Identify which cell holds the provided text, then report its [x, y] central coordinate. 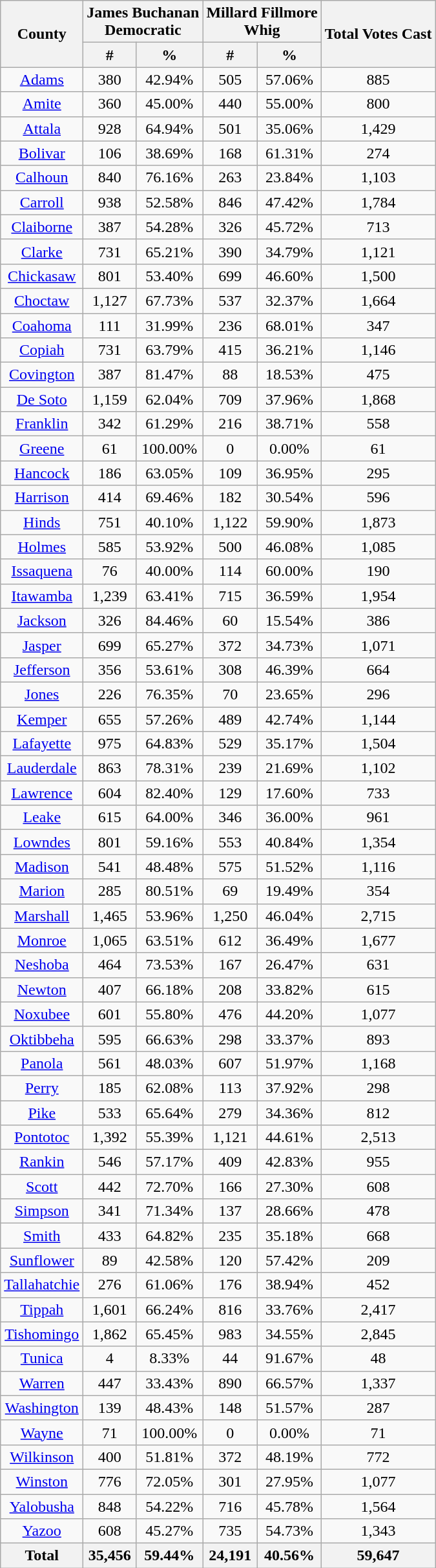
715 [230, 596]
57.17% [169, 1162]
185 [110, 1088]
553 [230, 842]
186 [110, 473]
109 [230, 473]
35.17% [289, 744]
129 [230, 793]
938 [110, 202]
County [42, 34]
800 [379, 104]
1,873 [379, 522]
106 [110, 153]
Noxubee [42, 1014]
Madison [42, 867]
40.84% [289, 842]
111 [110, 325]
59,647 [379, 1556]
Total Votes Cast [379, 34]
478 [379, 1211]
Scott [42, 1187]
42.74% [289, 719]
65.64% [169, 1112]
66.57% [289, 1383]
44.61% [289, 1138]
433 [110, 1236]
38.94% [289, 1285]
Marshall [42, 916]
216 [230, 424]
Leake [42, 818]
347 [379, 325]
1,085 [379, 547]
44 [230, 1359]
30.54% [289, 498]
208 [230, 990]
182 [230, 498]
21.69% [289, 768]
55.39% [169, 1138]
26.47% [289, 965]
63.51% [169, 940]
Hancock [42, 473]
239 [230, 768]
607 [230, 1063]
114 [230, 571]
24,191 [230, 1556]
Perry [42, 1088]
Winston [42, 1481]
120 [230, 1260]
48.48% [169, 867]
2,513 [379, 1138]
812 [379, 1112]
Warren [42, 1383]
James BuchananDemocratic [143, 22]
668 [379, 1236]
57.06% [289, 79]
34.79% [289, 251]
716 [230, 1507]
Carroll [42, 202]
Franklin [42, 424]
42.58% [169, 1260]
68.01% [289, 325]
38.71% [289, 424]
61.31% [289, 153]
Jones [42, 694]
546 [110, 1162]
33.37% [289, 1039]
Covington [42, 375]
Neshoba [42, 965]
40.56% [289, 1556]
440 [230, 104]
36.59% [289, 596]
Tunica [42, 1359]
442 [110, 1187]
69.46% [169, 498]
585 [110, 547]
81.47% [169, 375]
34.73% [289, 645]
1,127 [110, 301]
Oktibbeha [42, 1039]
48 [379, 1359]
226 [110, 694]
Attala [42, 129]
1,954 [379, 596]
Rankin [42, 1162]
61.06% [169, 1285]
45.72% [289, 227]
44.20% [289, 1014]
390 [230, 251]
575 [230, 867]
48.19% [289, 1457]
Kemper [42, 719]
Pike [42, 1112]
Lauderdale [42, 768]
Smith [42, 1236]
595 [110, 1039]
Millard FillmoreWhig [262, 22]
54.22% [169, 1507]
45.27% [169, 1531]
1,116 [379, 867]
89 [110, 1260]
Yalobusha [42, 1507]
Amite [42, 104]
35.18% [289, 1236]
88 [230, 375]
82.40% [169, 793]
529 [230, 744]
Marion [42, 891]
1,144 [379, 719]
91.67% [289, 1359]
65.45% [169, 1334]
Coahoma [42, 325]
15.54% [289, 620]
840 [110, 178]
23.84% [289, 178]
Yazoo [42, 1531]
386 [379, 620]
35.06% [289, 129]
655 [110, 719]
301 [230, 1481]
Calhoun [42, 178]
346 [230, 818]
2,417 [379, 1309]
71.34% [169, 1211]
42.94% [169, 79]
27.30% [289, 1187]
Tippah [42, 1309]
36.95% [289, 473]
1,065 [110, 940]
65.21% [169, 251]
356 [110, 670]
33.82% [289, 990]
51.52% [289, 867]
64.83% [169, 744]
561 [110, 1063]
113 [230, 1088]
983 [230, 1334]
36.00% [289, 818]
500 [230, 547]
Jackson [42, 620]
863 [110, 768]
354 [379, 891]
69 [230, 891]
Lawrence [42, 793]
975 [110, 744]
40.10% [169, 522]
76 [110, 571]
505 [230, 79]
664 [379, 670]
38.69% [169, 153]
61.29% [169, 424]
236 [230, 325]
709 [230, 399]
190 [379, 571]
80.51% [169, 891]
59.90% [289, 522]
57.42% [289, 1260]
42.83% [289, 1162]
32.37% [289, 301]
46.04% [289, 916]
1,504 [379, 744]
848 [110, 1507]
Choctaw [42, 301]
72.70% [169, 1187]
890 [230, 1383]
23.65% [289, 694]
31.99% [169, 325]
28.66% [289, 1211]
84.46% [169, 620]
Newton [42, 990]
Itawamba [42, 596]
72.05% [169, 1481]
308 [230, 670]
148 [230, 1408]
464 [110, 965]
735 [230, 1531]
73.53% [169, 965]
55.00% [289, 104]
51.57% [289, 1408]
Tishomingo [42, 1334]
533 [110, 1112]
2,715 [379, 916]
4 [110, 1359]
53.40% [169, 276]
601 [110, 1014]
Washington [42, 1408]
1,239 [110, 596]
631 [379, 965]
63.05% [169, 473]
47.42% [289, 202]
274 [379, 153]
60 [230, 620]
18.53% [289, 375]
Greene [42, 449]
733 [379, 793]
37.96% [289, 399]
2,845 [379, 1334]
541 [110, 867]
772 [379, 1457]
27.95% [289, 1481]
1,677 [379, 940]
Simpson [42, 1211]
285 [110, 891]
604 [110, 793]
342 [110, 424]
62.08% [169, 1088]
55.80% [169, 1014]
Pontotoc [42, 1138]
53.61% [169, 670]
53.92% [169, 547]
167 [230, 965]
1,337 [379, 1383]
380 [110, 79]
Clarke [42, 251]
51.97% [289, 1063]
46.60% [289, 276]
287 [379, 1408]
360 [110, 104]
713 [379, 227]
1,500 [379, 276]
1,250 [230, 916]
37.92% [289, 1088]
Bolivar [42, 153]
893 [379, 1039]
1,159 [110, 399]
63.79% [169, 350]
Copiah [42, 350]
36.21% [289, 350]
489 [230, 719]
501 [230, 129]
1,601 [110, 1309]
1,868 [379, 399]
1,343 [379, 1531]
612 [230, 940]
452 [379, 1285]
400 [110, 1457]
1,392 [110, 1138]
Wilkinson [42, 1457]
66.18% [169, 990]
65.27% [169, 645]
Jefferson [42, 670]
Panola [42, 1063]
78.31% [169, 768]
558 [379, 424]
33.76% [289, 1309]
341 [110, 1211]
46.39% [289, 670]
17.60% [289, 793]
67.73% [169, 301]
235 [230, 1236]
59.44% [169, 1556]
53.96% [169, 916]
1,429 [379, 129]
66.24% [169, 1309]
176 [230, 1285]
Harrison [42, 498]
295 [379, 473]
66.63% [169, 1039]
Holmes [42, 547]
Wayne [42, 1432]
Lafayette [42, 744]
1,102 [379, 768]
62.04% [169, 399]
36.49% [289, 940]
76.35% [169, 694]
961 [379, 818]
1,465 [110, 916]
1,122 [230, 522]
279 [230, 1112]
Claiborne [42, 227]
409 [230, 1162]
60.00% [289, 571]
1,564 [379, 1507]
816 [230, 1309]
59.16% [169, 842]
1,071 [379, 645]
276 [110, 1285]
475 [379, 375]
Issaquena [42, 571]
Lowndes [42, 842]
846 [230, 202]
35,456 [110, 1556]
476 [230, 1014]
1,664 [379, 301]
1,354 [379, 842]
34.36% [289, 1112]
Hinds [42, 522]
955 [379, 1162]
64.82% [169, 1236]
De Soto [42, 399]
48.03% [169, 1063]
64.94% [169, 129]
Adams [42, 79]
Chickasaw [42, 276]
48.43% [169, 1408]
33.43% [169, 1383]
1,784 [379, 202]
46.08% [289, 547]
Monroe [42, 940]
52.58% [169, 202]
885 [379, 79]
447 [110, 1383]
51.81% [169, 1457]
54.28% [169, 227]
57.26% [169, 719]
Jasper [42, 645]
1,146 [379, 350]
407 [110, 990]
63.41% [169, 596]
751 [110, 522]
Total [42, 1556]
415 [230, 350]
45.78% [289, 1507]
76.16% [169, 178]
296 [379, 694]
70 [230, 694]
139 [110, 1408]
54.73% [289, 1531]
537 [230, 301]
1,103 [379, 178]
8.33% [169, 1359]
Tallahatchie [42, 1285]
19.49% [289, 891]
776 [110, 1481]
263 [230, 178]
137 [230, 1211]
414 [110, 498]
45.00% [169, 104]
34.55% [289, 1334]
209 [379, 1260]
596 [379, 498]
64.00% [169, 818]
166 [230, 1187]
1,862 [110, 1334]
1,168 [379, 1063]
Sunflower [42, 1260]
928 [110, 129]
40.00% [169, 571]
168 [230, 153]
